Capture the cell that displays the provided text and extract its (X, Y) central coordinate. 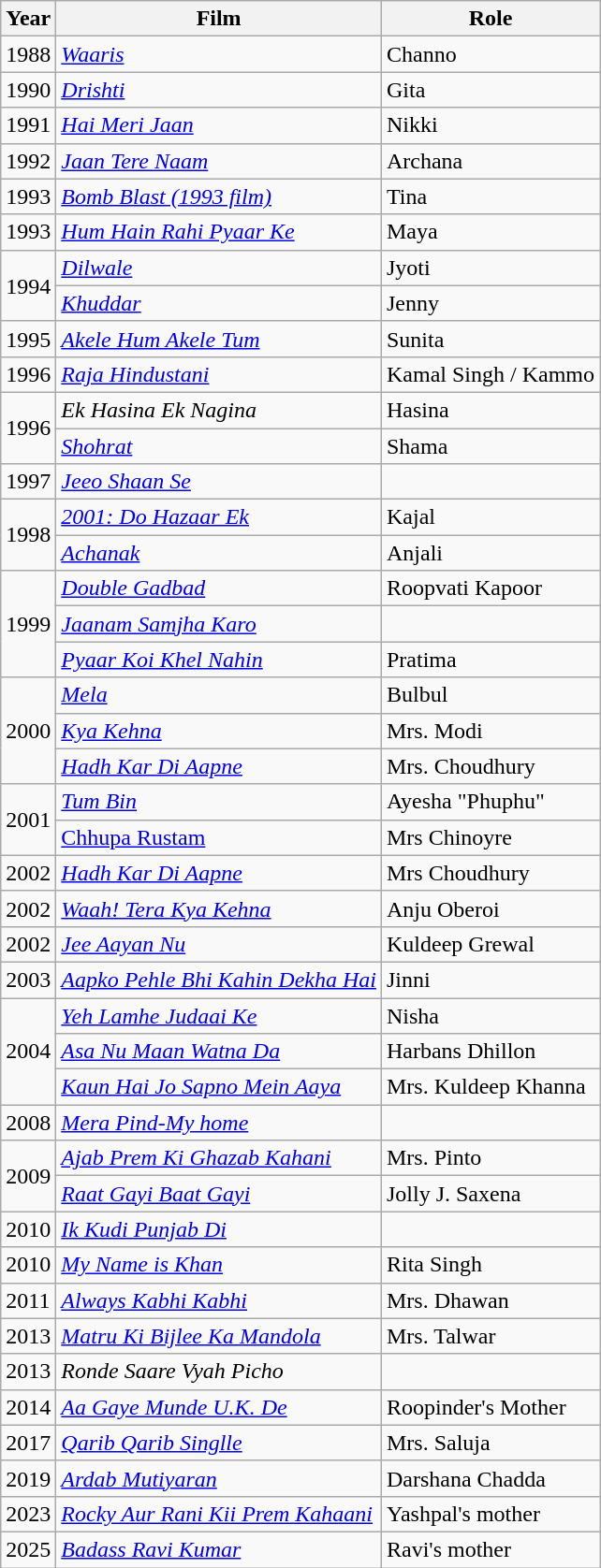
Roopvati Kapoor (491, 588)
Waaris (219, 54)
Yeh Lamhe Judaai Ke (219, 1015)
2009 (28, 1176)
Raja Hindustani (219, 374)
Mela (219, 695)
Akele Hum Akele Tum (219, 339)
2001: Do Hazaar Ek (219, 517)
2014 (28, 1407)
Ajab Prem Ki Ghazab Kahani (219, 1158)
Kajal (491, 517)
2008 (28, 1123)
2001 (28, 820)
1991 (28, 125)
Yashpal's mother (491, 1514)
2004 (28, 1051)
Chhupa Rustam (219, 837)
Hai Meri Jaan (219, 125)
Kamal Singh / Kammo (491, 374)
Waah! Tera Kya Kehna (219, 908)
Pyaar Koi Khel Nahin (219, 660)
Kya Kehna (219, 731)
Jeeo Shaan Se (219, 482)
Gita (491, 90)
Mrs Choudhury (491, 873)
Qarib Qarib Singlle (219, 1443)
1995 (28, 339)
Ardab Mutiyaran (219, 1478)
Drishti (219, 90)
2003 (28, 980)
Film (219, 19)
Anju Oberoi (491, 908)
Nikki (491, 125)
Mera Pind-My home (219, 1123)
Channo (491, 54)
Ik Kudi Punjab Di (219, 1229)
2000 (28, 731)
2011 (28, 1300)
Raat Gayi Baat Gayi (219, 1194)
Rocky Aur Rani Kii Prem Kahaani (219, 1514)
Achanak (219, 553)
Jee Aayan Nu (219, 944)
Shama (491, 446)
1988 (28, 54)
Hasina (491, 410)
Mrs. Kuldeep Khanna (491, 1087)
Mrs Chinoyre (491, 837)
Mrs. Dhawan (491, 1300)
Kuldeep Grewal (491, 944)
Jaan Tere Naam (219, 161)
Mrs. Pinto (491, 1158)
1997 (28, 482)
1998 (28, 535)
1990 (28, 90)
Ronde Saare Vyah Picho (219, 1372)
Rita Singh (491, 1265)
Mrs. Choudhury (491, 766)
1992 (28, 161)
Anjali (491, 553)
Double Gadbad (219, 588)
Jyoti (491, 268)
My Name is Khan (219, 1265)
2017 (28, 1443)
Ayesha "Phuphu" (491, 802)
Ravi's mother (491, 1549)
Jolly J. Saxena (491, 1194)
Matru Ki Bijlee Ka Mandola (219, 1336)
Year (28, 19)
Hum Hain Rahi Pyaar Ke (219, 232)
1999 (28, 624)
Always Kabhi Kabhi (219, 1300)
Role (491, 19)
Maya (491, 232)
Nisha (491, 1015)
Aa Gaye Munde U.K. De (219, 1407)
Ek Hasina Ek Nagina (219, 410)
Jenny (491, 303)
Pratima (491, 660)
2023 (28, 1514)
Bomb Blast (1993 film) (219, 196)
Shohrat (219, 446)
Bulbul (491, 695)
Sunita (491, 339)
2019 (28, 1478)
Jaanam Samjha Karo (219, 624)
Archana (491, 161)
Jinni (491, 980)
Mrs. Modi (491, 731)
Dilwale (219, 268)
Badass Ravi Kumar (219, 1549)
Asa Nu Maan Watna Da (219, 1052)
Kaun Hai Jo Sapno Mein Aaya (219, 1087)
2025 (28, 1549)
Tum Bin (219, 802)
Mrs. Talwar (491, 1336)
Tina (491, 196)
Khuddar (219, 303)
Roopinder's Mother (491, 1407)
Harbans Dhillon (491, 1052)
Mrs. Saluja (491, 1443)
1994 (28, 285)
Aapko Pehle Bhi Kahin Dekha Hai (219, 980)
Darshana Chadda (491, 1478)
